Identify which cell holds the provided text, then report its (x, y) central coordinate. 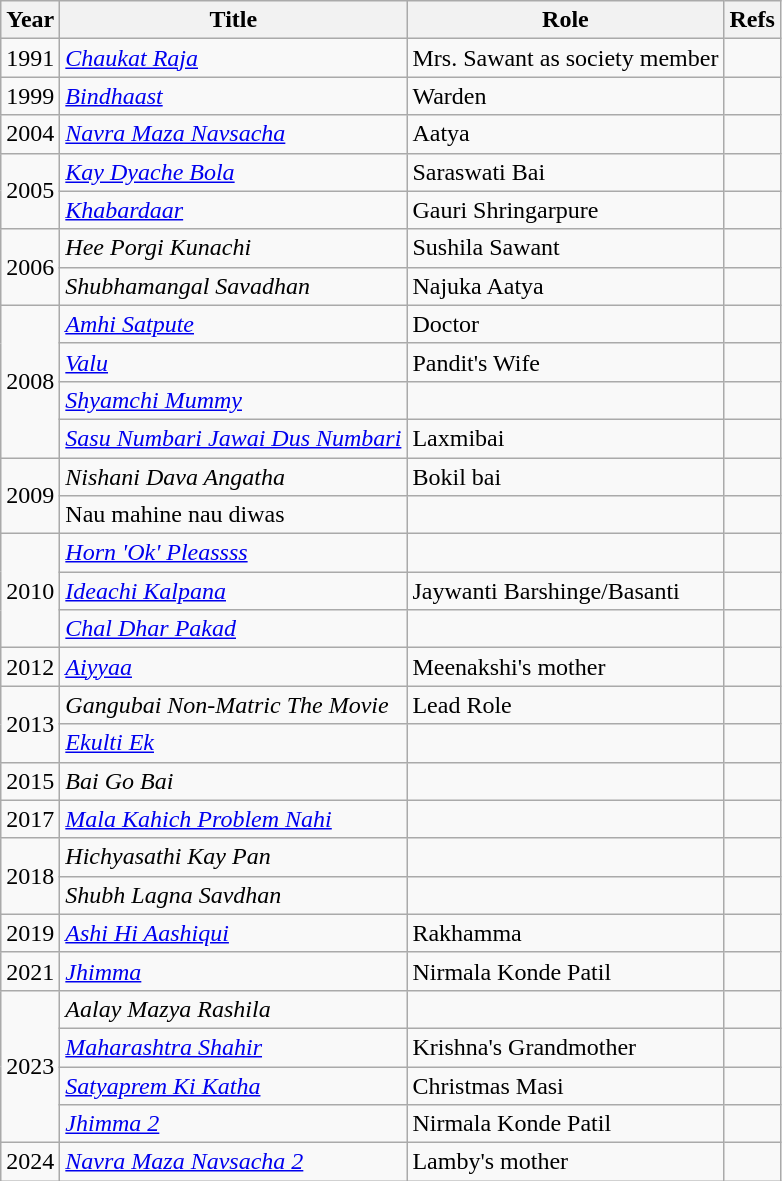
Year (30, 20)
Bai Go Bai (234, 781)
2005 (30, 191)
2019 (30, 933)
Khabardaar (234, 210)
Navra Maza Navsacha (234, 134)
Maharashtra Shahir (234, 1047)
Horn 'Ok' Pleassss (234, 553)
Lamby's mother (566, 1162)
Bokil bai (566, 477)
Navra Maza Navsacha 2 (234, 1162)
Saraswati Bai (566, 172)
Bindhaast (234, 96)
Meenakshi's mother (566, 667)
2018 (30, 876)
Valu (234, 362)
2010 (30, 591)
Jhimma 2 (234, 1124)
Ekulti Ek (234, 743)
Chaukat Raja (234, 58)
Mala Kahich Problem Nahi (234, 819)
Kay Dyache Bola (234, 172)
Laxmibai (566, 438)
Sushila Sawant (566, 248)
2004 (30, 134)
Ashi Hi Aashiqui (234, 933)
Shyamchi Mummy (234, 400)
2015 (30, 781)
Chal Dhar Pakad (234, 629)
Amhi Satpute (234, 324)
2006 (30, 267)
Warden (566, 96)
Gangubai Non-Matric The Movie (234, 705)
Nau mahine nau diwas (234, 515)
2021 (30, 971)
2009 (30, 496)
Mrs. Sawant as society member (566, 58)
Hichyasathi Kay Pan (234, 857)
Ideachi Kalpana (234, 591)
2008 (30, 381)
Christmas Masi (566, 1085)
1991 (30, 58)
2024 (30, 1162)
Aatya (566, 134)
Najuka Aatya (566, 286)
Pandit's Wife (566, 362)
Role (566, 20)
Shubh Lagna Savdhan (234, 895)
Doctor (566, 324)
Title (234, 20)
Nishani Dava Angatha (234, 477)
Jhimma (234, 971)
Rakhamma (566, 933)
Sasu Numbari Jawai Dus Numbari (234, 438)
Hee Porgi Kunachi (234, 248)
2023 (30, 1066)
Shubhamangal Savadhan (234, 286)
2013 (30, 724)
Satyaprem Ki Katha (234, 1085)
Refs (752, 20)
1999 (30, 96)
2012 (30, 667)
Lead Role (566, 705)
Gauri Shringarpure (566, 210)
Aiyyaa (234, 667)
2017 (30, 819)
Jaywanti Barshinge/Basanti (566, 591)
Krishna's Grandmother (566, 1047)
Aalay Mazya Rashila (234, 1009)
